Provide the (X, Y) coordinate of the cell's center where the given text is located.  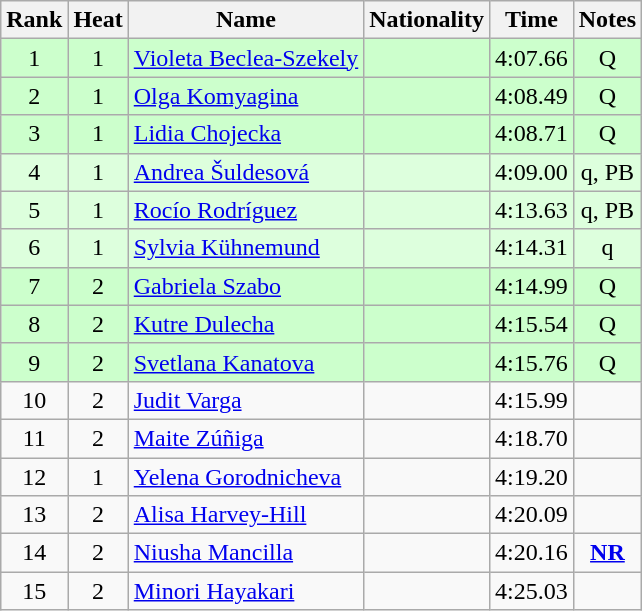
4:20.16 (531, 553)
3 (34, 134)
Svetlana Kanatova (246, 362)
4:13.63 (531, 210)
7 (34, 286)
13 (34, 515)
Andrea Šuldesová (246, 172)
4:09.00 (531, 172)
10 (34, 400)
Nationality (427, 20)
Alisa Harvey-Hill (246, 515)
Olga Komyagina (246, 96)
Gabriela Szabo (246, 286)
Time (531, 20)
Notes (607, 20)
15 (34, 591)
NR (607, 553)
11 (34, 438)
4:07.66 (531, 58)
Lidia Chojecka (246, 134)
4:19.20 (531, 477)
4:25.03 (531, 591)
4:14.99 (531, 286)
Rank (34, 20)
Name (246, 20)
q (607, 248)
Kutre Dulecha (246, 324)
Rocío Rodríguez (246, 210)
4:18.70 (531, 438)
6 (34, 248)
Judit Varga (246, 400)
4:20.09 (531, 515)
Sylvia Kühnemund (246, 248)
4 (34, 172)
8 (34, 324)
Minori Hayakari (246, 591)
Niusha Mancilla (246, 553)
9 (34, 362)
4:15.99 (531, 400)
14 (34, 553)
Violeta Beclea-Szekely (246, 58)
4:15.54 (531, 324)
4:14.31 (531, 248)
4:08.49 (531, 96)
4:15.76 (531, 362)
4:08.71 (531, 134)
12 (34, 477)
Heat (98, 20)
5 (34, 210)
Maite Zúñiga (246, 438)
Yelena Gorodnicheva (246, 477)
